Detect which cell encompasses the target text, then output its (X, Y) center coordinate. 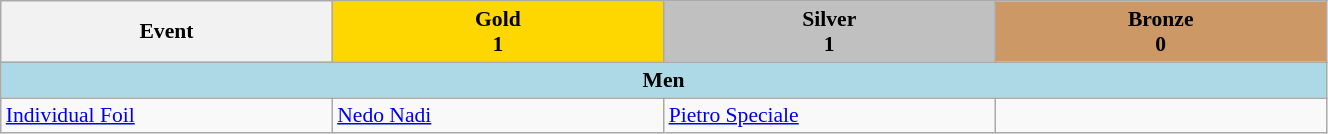
Bronze0 (1160, 32)
Nedo Nadi (498, 116)
Silver1 (830, 32)
Gold1 (498, 32)
Pietro Speciale (830, 116)
Event (166, 32)
Men (664, 80)
Individual Foil (166, 116)
